Capture the cell that displays the provided text and extract its (X, Y) central coordinate. 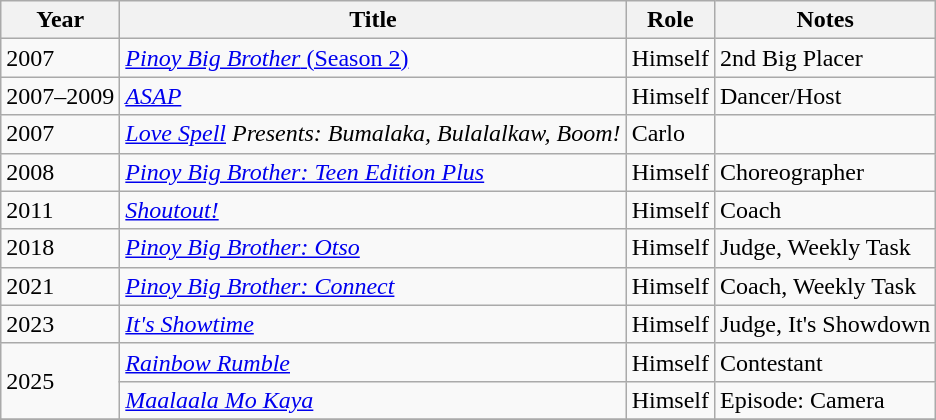
2011 (60, 210)
Judge, It's Showdown (824, 324)
2025 (60, 381)
Contestant (824, 362)
Rainbow Rumble (373, 362)
Choreographer (824, 172)
Carlo (670, 134)
Episode: Camera (824, 400)
Notes (824, 20)
Pinoy Big Brother: Teen Edition Plus (373, 172)
2nd Big Placer (824, 58)
2007–2009 (60, 96)
Coach, Weekly Task (824, 286)
Role (670, 20)
Pinoy Big Brother: Connect (373, 286)
Love Spell Presents: Bumalaka, Bulalalkaw, Boom! (373, 134)
Maalaala Mo Kaya (373, 400)
2018 (60, 248)
Title (373, 20)
2008 (60, 172)
Year (60, 20)
Dancer/Host (824, 96)
2023 (60, 324)
ASAP (373, 96)
It's Showtime (373, 324)
Pinoy Big Brother: Otso (373, 248)
2021 (60, 286)
Pinoy Big Brother (Season 2) (373, 58)
Judge, Weekly Task (824, 248)
Coach (824, 210)
Shoutout! (373, 210)
